Return (X, Y) of the center of cell containing provided text 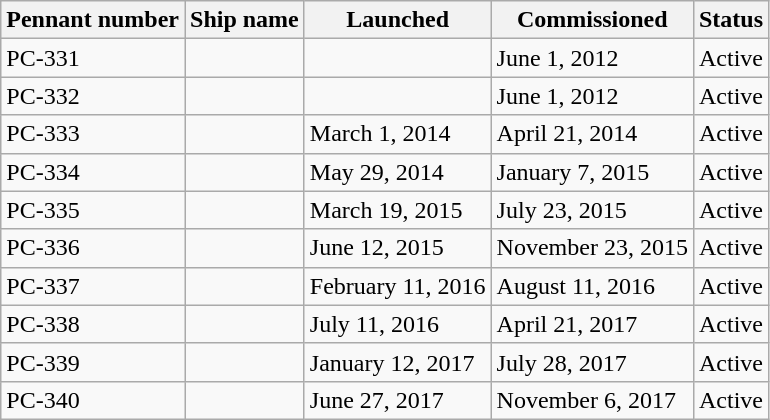
November 6, 2017 (592, 400)
Status (730, 20)
Pennant number (93, 20)
PC-339 (93, 362)
June 12, 2015 (398, 248)
April 21, 2017 (592, 324)
June 27, 2017 (398, 400)
PC-331 (93, 58)
PC-335 (93, 210)
PC-333 (93, 134)
PC-336 (93, 248)
PC-338 (93, 324)
April 21, 2014 (592, 134)
Commissioned (592, 20)
PC-337 (93, 286)
August 11, 2016 (592, 286)
January 7, 2015 (592, 172)
March 1, 2014 (398, 134)
March 19, 2015 (398, 210)
July 23, 2015 (592, 210)
Launched (398, 20)
November 23, 2015 (592, 248)
February 11, 2016 (398, 286)
July 11, 2016 (398, 324)
PC-340 (93, 400)
Ship name (244, 20)
July 28, 2017 (592, 362)
PC-332 (93, 96)
January 12, 2017 (398, 362)
PC-334 (93, 172)
May 29, 2014 (398, 172)
